Return (x, y) of the center of cell containing provided text 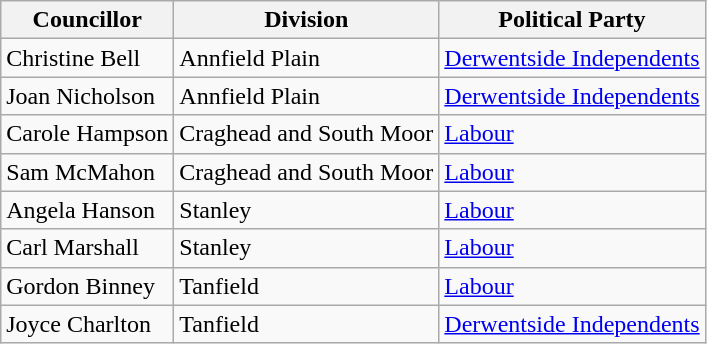
Division (306, 20)
Carole Hampson (88, 134)
Sam McMahon (88, 172)
Councillor (88, 20)
Carl Marshall (88, 248)
Angela Hanson (88, 210)
Joyce Charlton (88, 324)
Gordon Binney (88, 286)
Political Party (572, 20)
Christine Bell (88, 58)
Joan Nicholson (88, 96)
